Determine the [x, y] coordinate at the center of the cell enclosing the given text.  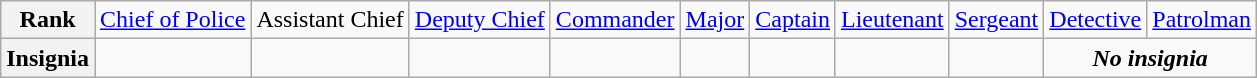
Assistant Chief [330, 20]
Major [715, 20]
Captain [793, 20]
Insignia [48, 58]
Chief of Police [173, 20]
No insignia [1150, 58]
Sergeant [996, 20]
Patrolman [1202, 20]
Deputy Chief [480, 20]
Rank [48, 20]
Detective [1096, 20]
Commander [615, 20]
Lieutenant [892, 20]
